Locate the cell with the specified text and output its [X, Y] center coordinate. 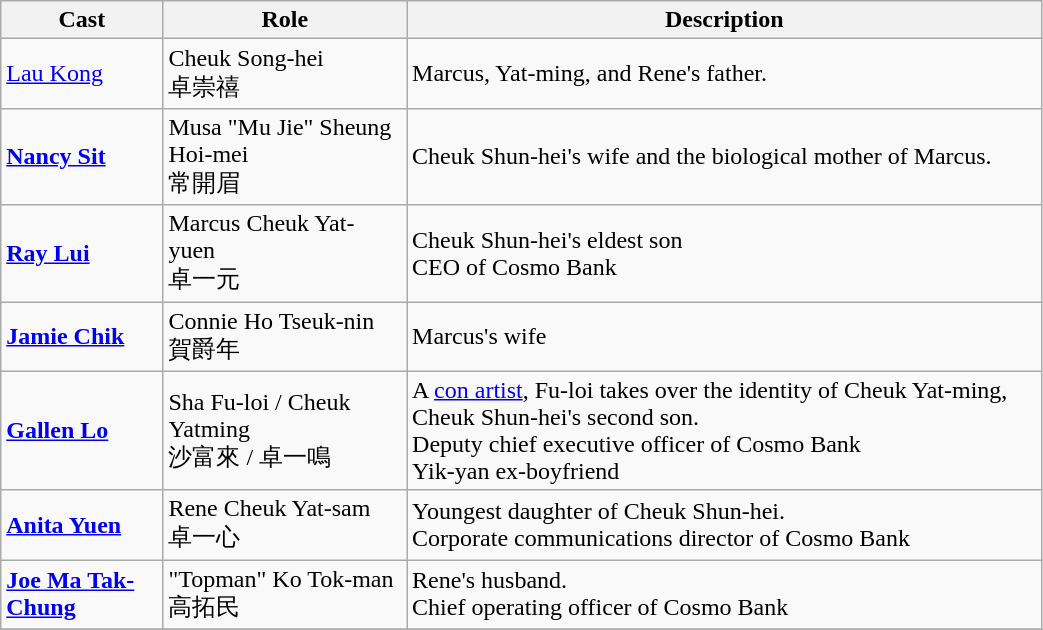
Anita Yuen [82, 525]
Nancy Sit [82, 156]
Cast [82, 20]
"Topman" Ko Tok-man 高拓民 [285, 595]
Rene's husband. Chief operating officer of Cosmo Bank [724, 595]
Lau Kong [82, 74]
Rene Cheuk Yat-sam 卓一心 [285, 525]
Sha Fu-loi / Cheuk Yatming 沙富來 / 卓一鳴 [285, 430]
Youngest daughter of Cheuk Shun-hei. Corporate communications director of Cosmo Bank [724, 525]
Marcus's wife [724, 337]
Connie Ho Tseuk-nin 賀爵年 [285, 337]
Marcus, Yat-ming, and Rene's father. [724, 74]
Gallen Lo [82, 430]
Cheuk Shun-hei's eldest son CEO of Cosmo Bank [724, 254]
Joe Ma Tak-Chung [82, 595]
Description [724, 20]
Ray Lui [82, 254]
Jamie Chik [82, 337]
Marcus Cheuk Yat-yuen 卓一元 [285, 254]
Role [285, 20]
Cheuk Song-hei 卓崇禧 [285, 74]
Cheuk Shun-hei's wife and the biological mother of Marcus. [724, 156]
Musa "Mu Jie" Sheung Hoi-mei 常開眉 [285, 156]
